Search for the cell housing the specified text and yield its (X, Y) center coordinate. 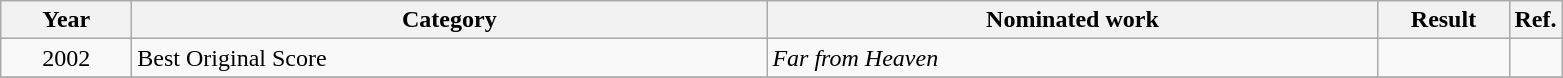
Category (450, 20)
Best Original Score (450, 58)
Result (1444, 20)
Ref. (1536, 20)
Year (66, 20)
Nominated work (1072, 20)
Far from Heaven (1072, 58)
2002 (66, 58)
